Identify which cell holds the provided text, then report its (X, Y) central coordinate. 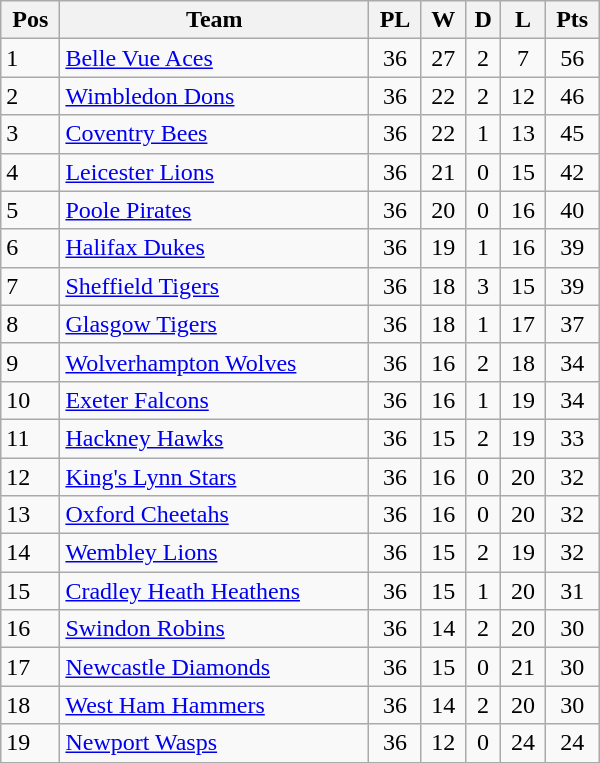
33 (572, 438)
Belle Vue Aces (214, 58)
42 (572, 172)
Newport Wasps (214, 743)
Coventry Bees (214, 134)
Hackney Hawks (214, 438)
L (523, 20)
31 (572, 591)
Pts (572, 20)
46 (572, 96)
9 (30, 362)
Poole Pirates (214, 210)
11 (30, 438)
Glasgow Tigers (214, 324)
PL (395, 20)
27 (443, 58)
Sheffield Tigers (214, 286)
Halifax Dukes (214, 248)
37 (572, 324)
10 (30, 400)
6 (30, 248)
Newcastle Diamonds (214, 667)
8 (30, 324)
Wimbledon Dons (214, 96)
Wembley Lions (214, 553)
Cradley Heath Heathens (214, 591)
Oxford Cheetahs (214, 515)
W (443, 20)
West Ham Hammers (214, 705)
40 (572, 210)
Team (214, 20)
45 (572, 134)
Leicester Lions (214, 172)
4 (30, 172)
56 (572, 58)
Pos (30, 20)
King's Lynn Stars (214, 477)
5 (30, 210)
D (483, 20)
Swindon Robins (214, 629)
Wolverhampton Wolves (214, 362)
Exeter Falcons (214, 400)
